Return [X, Y] of the center of cell containing provided text 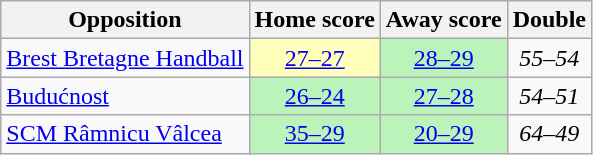
Away score [444, 20]
Brest Bretagne Handball [125, 58]
Home score [314, 20]
26–24 [314, 96]
27–27 [314, 58]
27–28 [444, 96]
35–29 [314, 134]
Opposition [125, 20]
SCM Râmnicu Vâlcea [125, 134]
28–29 [444, 58]
20–29 [444, 134]
64–49 [549, 134]
Budućnost [125, 96]
55–54 [549, 58]
Double [549, 20]
54–51 [549, 96]
